Capture the cell that displays the provided text and extract its [x, y] central coordinate. 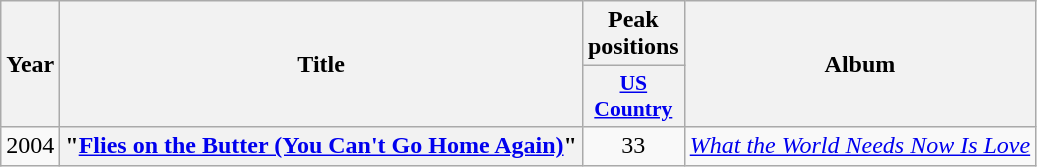
33 [633, 146]
Year [30, 64]
"Flies on the Butter (You Can't Go Home Again)" [322, 146]
What the World Needs Now Is Love [860, 146]
Peak positions [633, 34]
US Country [633, 96]
Album [860, 64]
2004 [30, 146]
Title [322, 64]
